Output the [X, Y] coordinate of the center of the cell containing the given text.  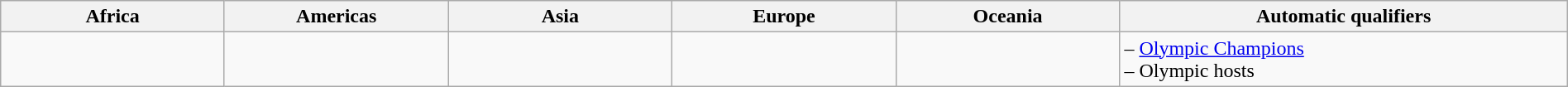
Asia [561, 17]
– Olympic Champions – Olympic hosts [1343, 60]
Africa [112, 17]
Americas [336, 17]
Automatic qualifiers [1343, 17]
Oceania [1007, 17]
Europe [784, 17]
